From the cell containing the given text, extract its center point as (X, Y) coordinate. 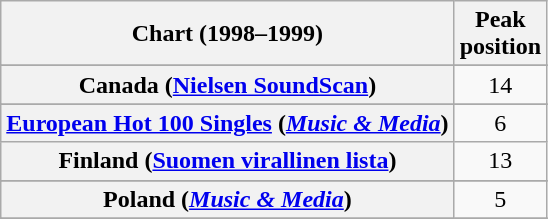
Peakposition (500, 34)
Chart (1998–1999) (228, 34)
14 (500, 85)
European Hot 100 Singles (Music & Media) (228, 123)
5 (500, 199)
13 (500, 161)
6 (500, 123)
Poland (Music & Media) (228, 199)
Canada (Nielsen SoundScan) (228, 85)
Finland (Suomen virallinen lista) (228, 161)
